Output the [X, Y] coordinate of the center of the cell containing the given text.  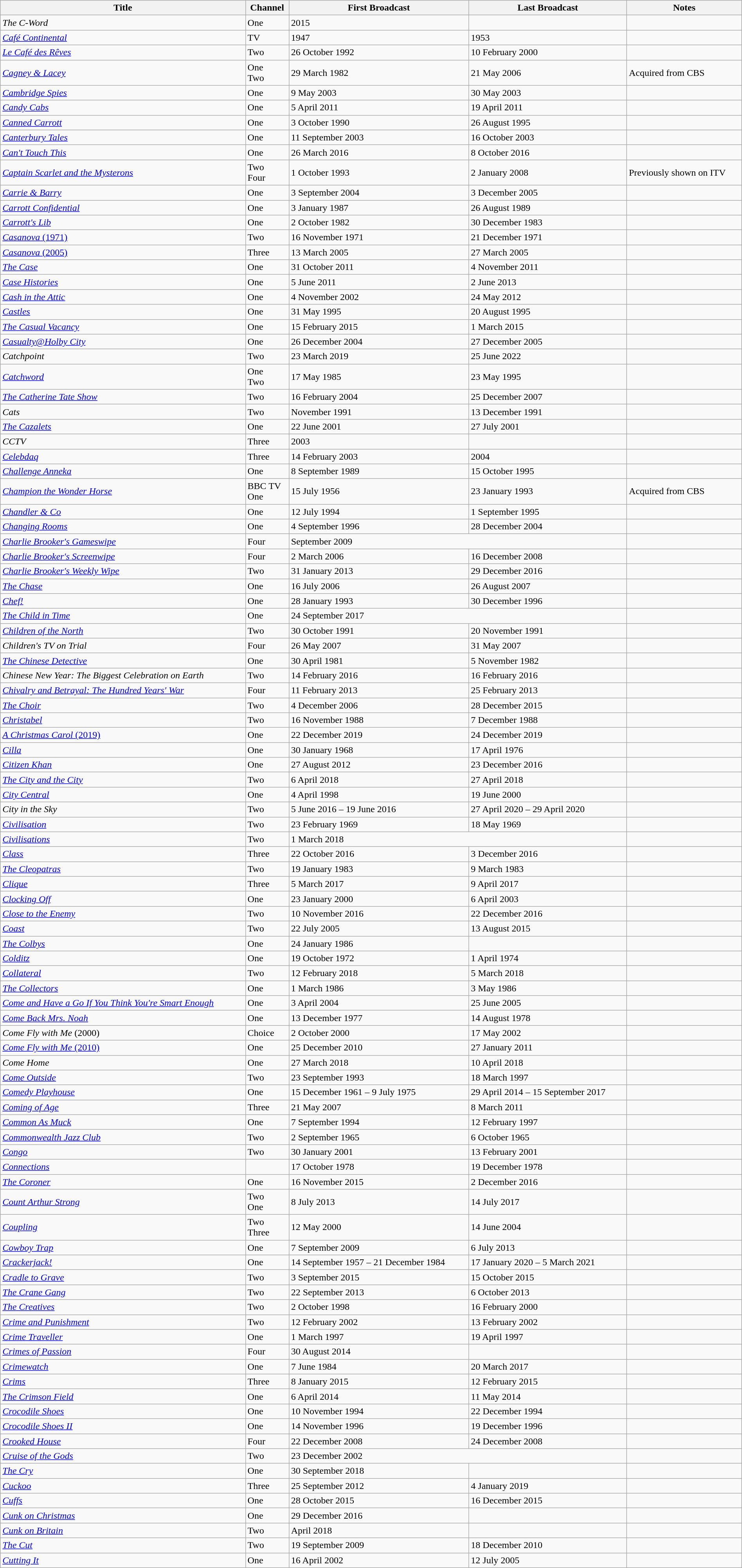
16 February 2016 [548, 675]
27 March 2005 [548, 252]
5 March 2018 [548, 973]
15 October 1995 [548, 471]
8 July 2013 [379, 1202]
19 December 1996 [548, 1426]
30 May 2003 [548, 93]
Children's TV on Trial [123, 646]
29 April 2014 – 15 September 2017 [548, 1092]
31 January 2013 [379, 571]
The Cleopatras [123, 869]
12 February 2015 [548, 1381]
16 December 2015 [548, 1501]
Comedy Playhouse [123, 1092]
5 June 2011 [379, 282]
Casanova (1971) [123, 237]
6 April 2014 [379, 1396]
The C-Word [123, 23]
17 May 2002 [548, 1033]
26 August 2007 [548, 586]
27 March 2018 [379, 1063]
3 April 2004 [379, 1003]
Come Fly with Me (2010) [123, 1048]
Christabel [123, 720]
26 December 2004 [379, 342]
10 November 2016 [379, 913]
Colditz [123, 958]
1 March 1997 [379, 1337]
2 March 2006 [379, 556]
26 May 2007 [379, 646]
3 January 1987 [379, 208]
18 March 1997 [548, 1077]
10 April 2018 [548, 1063]
13 August 2015 [548, 928]
2003 [379, 441]
19 December 1978 [548, 1167]
The Creatives [123, 1307]
Class [123, 854]
20 March 2017 [548, 1367]
24 September 2017 [458, 616]
Come Fly with Me (2000) [123, 1033]
2 January 2008 [548, 172]
26 October 1992 [379, 52]
The Casual Vacancy [123, 327]
24 December 2019 [548, 735]
17 October 1978 [379, 1167]
The Child in Time [123, 616]
9 April 2017 [548, 884]
The Crimson Field [123, 1396]
4 November 2011 [548, 267]
2 October 1982 [379, 223]
TV [267, 38]
15 October 2015 [548, 1277]
28 January 1993 [379, 601]
16 February 2000 [548, 1307]
2015 [379, 23]
25 December 2007 [548, 397]
Changing Rooms [123, 527]
A Christmas Carol (2019) [123, 735]
Cagney & Lacey [123, 73]
Choice [267, 1033]
5 March 2017 [379, 884]
Chandler & Co [123, 512]
Catchword [123, 376]
5 April 2011 [379, 108]
20 November 1991 [548, 631]
2 June 2013 [548, 282]
15 July 1956 [379, 491]
22 June 2001 [379, 426]
24 May 2012 [548, 297]
25 September 2012 [379, 1486]
2 December 2016 [548, 1182]
Crims [123, 1381]
20 August 1995 [548, 312]
10 November 1994 [379, 1411]
Cambridge Spies [123, 93]
13 December 1977 [379, 1018]
30 April 1981 [379, 660]
22 October 2016 [379, 854]
Cunk on Britain [123, 1530]
19 October 1972 [379, 958]
18 May 1969 [548, 824]
3 September 2015 [379, 1277]
Clique [123, 884]
Crooked House [123, 1441]
Canned Carrott [123, 122]
7 September 1994 [379, 1122]
The Colbys [123, 943]
2004 [548, 457]
7 June 1984 [379, 1367]
Crocodile Shoes [123, 1411]
23 March 2019 [379, 356]
The Catherine Tate Show [123, 397]
30 December 1996 [548, 601]
19 April 2011 [548, 108]
6 October 1965 [548, 1137]
23 May 1995 [548, 376]
4 December 2006 [379, 705]
2 September 1965 [379, 1137]
9 May 2003 [379, 93]
1 March 1986 [379, 988]
Café Continental [123, 38]
19 June 2000 [548, 795]
Cats [123, 412]
25 February 2013 [548, 690]
Candy Cabs [123, 108]
16 November 1988 [379, 720]
14 July 2017 [548, 1202]
Cunk on Christmas [123, 1516]
15 February 2015 [379, 327]
24 December 2008 [548, 1441]
26 March 2016 [379, 152]
31 May 2007 [548, 646]
21 May 2006 [548, 73]
Carrie & Barry [123, 192]
4 November 2002 [379, 297]
23 December 2016 [548, 765]
Celebdaq [123, 457]
The Chase [123, 586]
City Central [123, 795]
Civilisations [123, 839]
Challenge Anneka [123, 471]
8 March 2011 [548, 1107]
13 March 2005 [379, 252]
3 October 1990 [379, 122]
30 January 1968 [379, 750]
25 June 2022 [548, 356]
21 December 1971 [548, 237]
Charlie Brooker's Gameswipe [123, 541]
12 February 2002 [379, 1322]
27 April 2018 [548, 780]
Le Café des Rêves [123, 52]
Two Three [267, 1228]
3 December 2005 [548, 192]
31 October 2011 [379, 267]
Cuffs [123, 1501]
Close to the Enemy [123, 913]
Charlie Brooker's Screenwipe [123, 556]
Connections [123, 1167]
22 December 1994 [548, 1411]
Can't Touch This [123, 152]
30 January 2001 [379, 1152]
Come Outside [123, 1077]
19 April 1997 [548, 1337]
3 December 2016 [548, 854]
23 September 1993 [379, 1077]
11 February 2013 [379, 690]
Chef! [123, 601]
Cash in the Attic [123, 297]
8 October 2016 [548, 152]
Crocodile Shoes II [123, 1426]
Cutting It [123, 1560]
19 September 2009 [379, 1545]
Two Four [267, 172]
The Chinese Detective [123, 660]
Come and Have a Go If You Think You're Smart Enough [123, 1003]
Common As Muck [123, 1122]
10 February 2000 [548, 52]
Notes [684, 8]
Coming of Age [123, 1107]
19 January 1983 [379, 869]
12 February 1997 [548, 1122]
6 July 2013 [548, 1248]
The Crane Gang [123, 1292]
14 June 2004 [548, 1228]
First Broadcast [379, 8]
30 December 1983 [548, 223]
28 October 2015 [379, 1501]
Captain Scarlet and the Mysterons [123, 172]
22 July 2005 [379, 928]
7 September 2009 [379, 1248]
BBC TV One [267, 491]
Collateral [123, 973]
Case Histories [123, 282]
2 October 1998 [379, 1307]
12 July 1994 [379, 512]
Cradle to Grave [123, 1277]
Coast [123, 928]
14 November 1996 [379, 1426]
1 March 2015 [548, 327]
1947 [379, 38]
14 February 2016 [379, 675]
17 April 1976 [548, 750]
11 September 2003 [379, 137]
18 December 2010 [548, 1545]
25 December 2010 [379, 1048]
Carrott's Lib [123, 223]
Crimewatch [123, 1367]
5 November 1982 [548, 660]
The Collectors [123, 988]
Casanova (2005) [123, 252]
Last Broadcast [548, 8]
13 February 2001 [548, 1152]
12 February 2018 [379, 973]
6 April 2018 [379, 780]
23 February 1969 [379, 824]
22 December 2016 [548, 913]
Count Arthur Strong [123, 1202]
The Coroner [123, 1182]
30 September 2018 [379, 1471]
Cilla [123, 750]
13 December 1991 [548, 412]
26 August 1989 [548, 208]
30 October 1991 [379, 631]
The Cut [123, 1545]
8 September 1989 [379, 471]
Crime and Punishment [123, 1322]
31 May 1995 [379, 312]
16 October 2003 [548, 137]
Crimes of Passion [123, 1352]
The Case [123, 267]
1953 [548, 38]
23 January 1993 [548, 491]
6 October 2013 [548, 1292]
5 June 2016 – 19 June 2016 [379, 809]
Commonwealth Jazz Club [123, 1137]
April 2018 [379, 1530]
16 July 2006 [379, 586]
25 June 2005 [548, 1003]
15 December 1961 – 9 July 1975 [379, 1092]
Congo [123, 1152]
November 1991 [379, 412]
13 February 2002 [548, 1322]
The City and the City [123, 780]
23 December 2002 [458, 1456]
Title [123, 8]
30 August 2014 [379, 1352]
14 August 1978 [548, 1018]
14 September 1957 – 21 December 1984 [379, 1262]
Castles [123, 312]
Cuckoo [123, 1486]
Crime Traveller [123, 1337]
Clocking Off [123, 899]
The Cazalets [123, 426]
Canterbury Tales [123, 137]
Charlie Brooker's Weekly Wipe [123, 571]
The Cry [123, 1471]
4 September 1996 [379, 527]
27 August 2012 [379, 765]
Cruise of the Gods [123, 1456]
Champion the Wonder Horse [123, 491]
27 January 2011 [548, 1048]
Chivalry and Betrayal: The Hundred Years' War [123, 690]
Catchpoint [123, 356]
16 February 2004 [379, 397]
21 May 2007 [379, 1107]
26 August 1995 [548, 122]
22 September 2013 [379, 1292]
Carrott Confidential [123, 208]
Casualty@Holby City [123, 342]
8 January 2015 [379, 1381]
Cowboy Trap [123, 1248]
17 January 2020 – 5 March 2021 [548, 1262]
2 October 2000 [379, 1033]
1 March 2018 [458, 839]
16 November 1971 [379, 237]
27 April 2020 – 29 April 2020 [548, 809]
Chinese New Year: The Biggest Celebration on Earth [123, 675]
3 September 2004 [379, 192]
1 April 1974 [548, 958]
Channel [267, 8]
28 December 2004 [548, 527]
6 April 2003 [548, 899]
27 December 2005 [548, 342]
22 December 2019 [379, 735]
23 January 2000 [379, 899]
September 2009 [458, 541]
4 January 2019 [548, 1486]
24 January 1986 [379, 943]
29 March 1982 [379, 73]
14 February 2003 [379, 457]
11 May 2014 [548, 1396]
12 July 2005 [548, 1560]
17 May 1985 [379, 376]
Coupling [123, 1228]
16 December 2008 [548, 556]
City in the Sky [123, 809]
4 April 1998 [379, 795]
27 July 2001 [548, 426]
16 April 2002 [379, 1560]
9 March 1983 [548, 869]
Come Home [123, 1063]
28 December 2015 [548, 705]
CCTV [123, 441]
Crackerjack! [123, 1262]
Children of the North [123, 631]
Come Back Mrs. Noah [123, 1018]
12 May 2000 [379, 1228]
1 September 1995 [548, 512]
Citizen Khan [123, 765]
7 December 1988 [548, 720]
Civilisation [123, 824]
The Choir [123, 705]
3 May 1986 [548, 988]
1 October 1993 [379, 172]
Previously shown on ITV [684, 172]
22 December 2008 [379, 1441]
16 November 2015 [379, 1182]
Two One [267, 1202]
